Return [X, Y] of the center of cell containing provided text 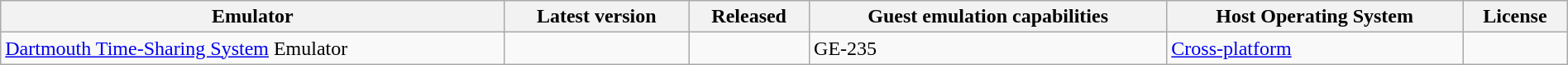
GE-235 [988, 48]
Cross-platform [1315, 48]
Emulator [253, 17]
Guest emulation capabilities [988, 17]
Released [749, 17]
Dartmouth Time-Sharing System Emulator [253, 48]
License [1515, 17]
Host Operating System [1315, 17]
Latest version [597, 17]
